Capture the cell that displays the provided text and extract its (x, y) central coordinate. 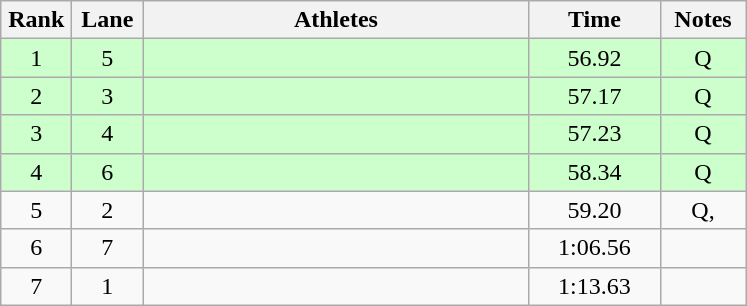
57.17 (594, 96)
57.23 (594, 134)
Rank (36, 20)
Athletes (336, 20)
1:06.56 (594, 248)
1:13.63 (594, 286)
56.92 (594, 58)
Q, (703, 210)
Notes (703, 20)
Time (594, 20)
Lane (108, 20)
59.20 (594, 210)
58.34 (594, 172)
